Scan for the cell matching the given text and deliver its (X, Y) coordinate at center. 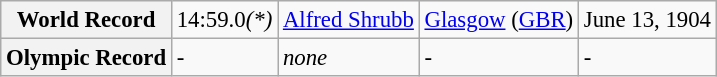
14:59.0(*) (224, 20)
Alfred Shrubb (349, 20)
Olympic Record (86, 58)
June 13, 1904 (648, 20)
Glasgow (GBR) (498, 20)
World Record (86, 20)
none (349, 58)
